Extract the (X, Y) coordinate from the center of the cell holding the provided text.  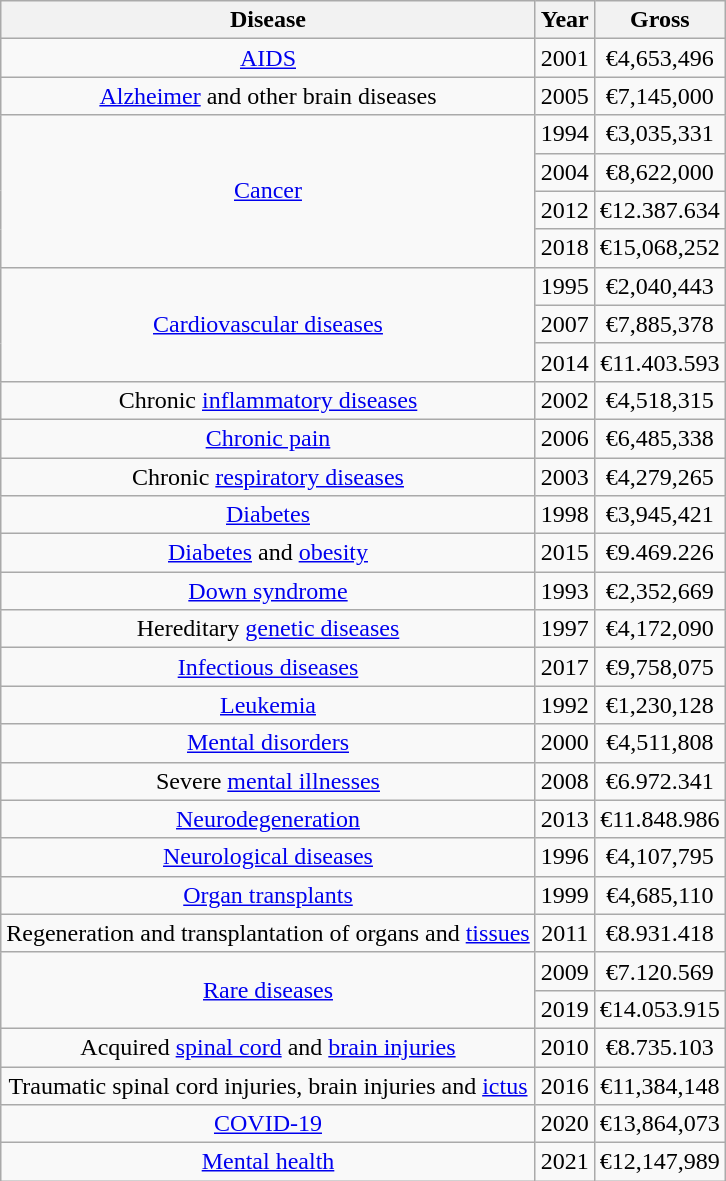
Rare diseases (268, 990)
€9.469.226 (660, 553)
€2,040,443 (660, 286)
€1,230,128 (660, 705)
Diabetes and obesity (268, 553)
Hereditary genetic diseases (268, 629)
2020 (564, 1124)
€13,864,073 (660, 1124)
€12.387.634 (660, 210)
2011 (564, 933)
€9,758,075 (660, 667)
1995 (564, 286)
€14.053.915 (660, 1009)
€4,653,496 (660, 58)
2008 (564, 781)
Severe mental illnesses (268, 781)
€8,622,000 (660, 172)
€11,384,148 (660, 1085)
AIDS (268, 58)
Mental health (268, 1162)
1998 (564, 515)
€7,885,378 (660, 324)
1993 (564, 591)
€6.972.341 (660, 781)
2018 (564, 248)
€15,068,252 (660, 248)
Neurological diseases (268, 857)
€11.848.986 (660, 819)
Regeneration and transplantation of organs and tissues (268, 933)
€7,145,000 (660, 96)
Mental disorders (268, 743)
€4,279,265 (660, 477)
€12,147,989 (660, 1162)
Gross (660, 20)
€4,518,315 (660, 400)
€4,511,808 (660, 743)
1994 (564, 134)
2006 (564, 438)
€11.403.593 (660, 362)
2009 (564, 971)
2002 (564, 400)
Cancer (268, 191)
1999 (564, 895)
€4,172,090 (660, 629)
Chronic pain (268, 438)
2003 (564, 477)
2012 (564, 210)
1992 (564, 705)
€3,035,331 (660, 134)
Chronic inflammatory diseases (268, 400)
2000 (564, 743)
€8.931.418 (660, 933)
1996 (564, 857)
Leukemia (268, 705)
2004 (564, 172)
2017 (564, 667)
Infectious diseases (268, 667)
Cardiovascular diseases (268, 324)
€6,485,338 (660, 438)
Diabetes (268, 515)
2005 (564, 96)
€4,685,110 (660, 895)
2019 (564, 1009)
€4,107,795 (660, 857)
2010 (564, 1047)
COVID-19 (268, 1124)
Down syndrome (268, 591)
2015 (564, 553)
Chronic respiratory diseases (268, 477)
Year (564, 20)
Neurodegeneration (268, 819)
2007 (564, 324)
2021 (564, 1162)
2014 (564, 362)
€7.120.569 (660, 971)
Disease (268, 20)
1997 (564, 629)
2001 (564, 58)
€8.735.103 (660, 1047)
€3,945,421 (660, 515)
2013 (564, 819)
Traumatic spinal cord injuries, brain injuries and ictus (268, 1085)
€2,352,669 (660, 591)
Acquired spinal cord and brain injuries (268, 1047)
Organ transplants (268, 895)
Alzheimer and other brain diseases (268, 96)
2016 (564, 1085)
